Detect which cell encompasses the target text, then output its [x, y] center coordinate. 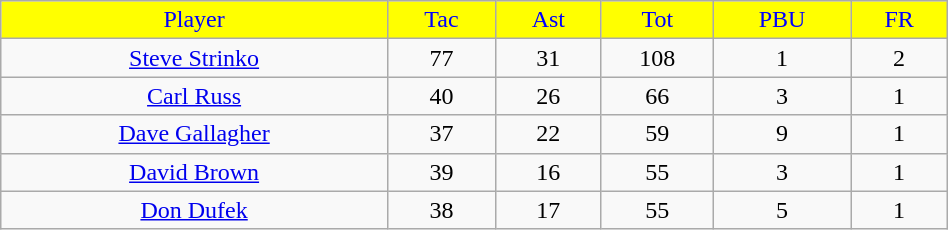
Don Dufek [194, 210]
5 [782, 210]
38 [441, 210]
PBU [782, 20]
Tot [657, 20]
40 [441, 96]
Dave Gallagher [194, 134]
26 [548, 96]
Player [194, 20]
17 [548, 210]
59 [657, 134]
Ast [548, 20]
Carl Russ [194, 96]
16 [548, 172]
39 [441, 172]
31 [548, 58]
9 [782, 134]
David Brown [194, 172]
Steve Strinko [194, 58]
FR [899, 20]
Tac [441, 20]
108 [657, 58]
22 [548, 134]
77 [441, 58]
2 [899, 58]
66 [657, 96]
37 [441, 134]
